Pinpoint the cell where the given text exists, returning its (x, y) midpoint coordinate. 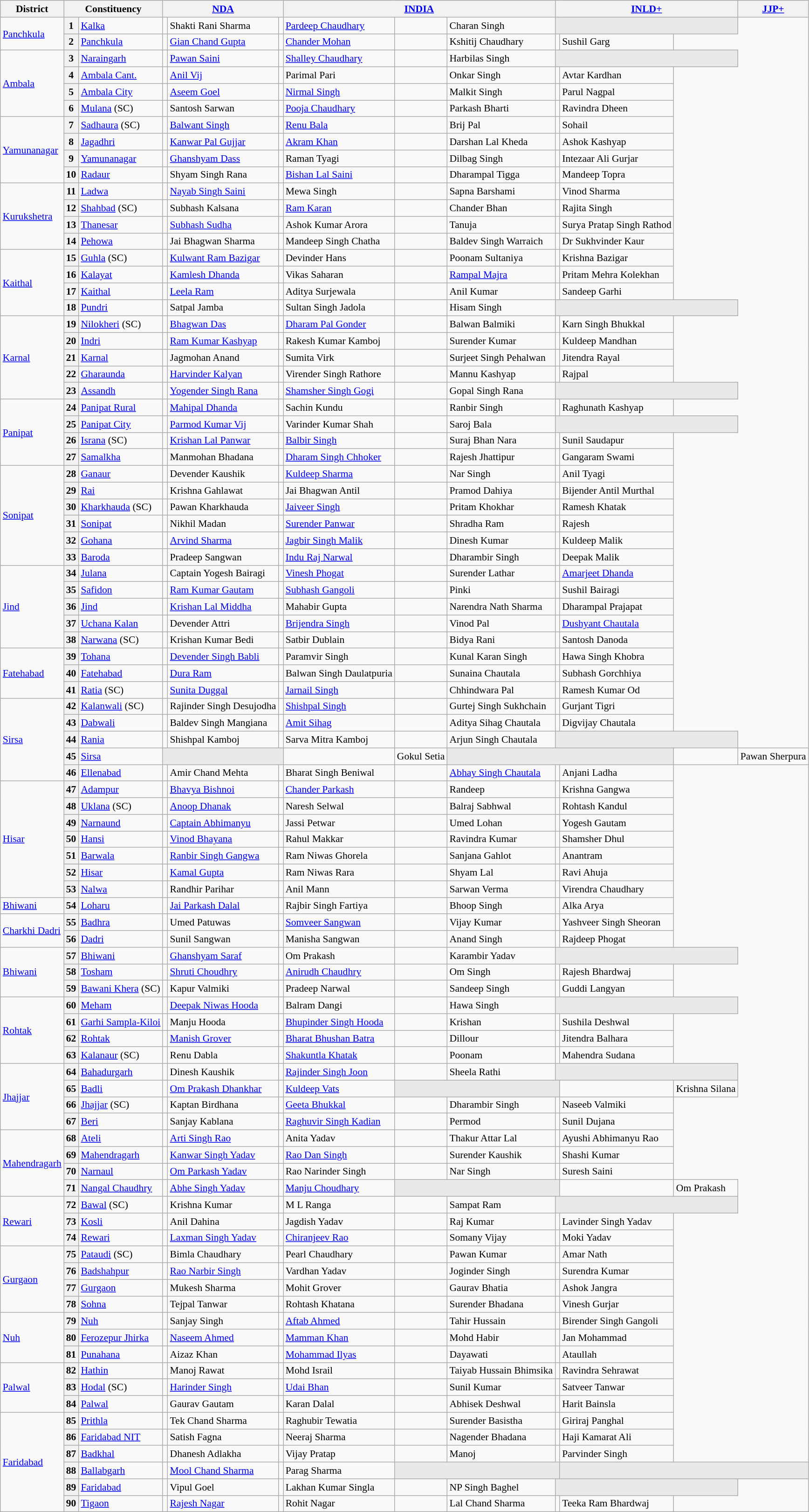
Kanwar Singh Yadav (223, 1155)
Dharam Pal Gonder (339, 324)
Sarva Mitra Kamboj (339, 740)
60 (71, 1006)
Sapna Barshami (501, 192)
Balram Dangi (339, 1006)
Chhindwara Pal (501, 690)
Gaurav Gautam (223, 1404)
35 (71, 590)
Jagmohan Anand (223, 358)
Rajdeep Phogat (617, 939)
Pramod Dahiya (501, 490)
Punahana (120, 1354)
73 (71, 1222)
Neeraj Sharma (339, 1437)
Rohtash Khatana (339, 1305)
Faridabad NIT (120, 1437)
10 (71, 175)
Kuldeep Malik (617, 540)
Brijendra Singh (339, 623)
Sandeep Singh (501, 989)
90 (71, 1504)
44 (71, 740)
Kuldeep Mandhan (617, 341)
Ashok Kumar Arora (339, 225)
40 (71, 673)
Rajinder Singh Desujodha (223, 706)
Mewa Singh (339, 192)
Rajbir Singh Fartiya (339, 906)
12 (71, 208)
Dura Ram (223, 673)
Jai Bhagwan Sharma (223, 242)
Pawan Saini (223, 59)
Dharam Singh Chhoker (339, 457)
17 (71, 291)
Balwan Balmiki (501, 324)
Bhupinder Singh Hooda (339, 1022)
34 (71, 573)
Paramvir Singh (339, 657)
8 (71, 142)
Ballabgarh (120, 1471)
59 (71, 989)
79 (71, 1321)
6 (71, 109)
1 (71, 26)
Dharampal Prajapat (617, 607)
Kamlesh Dhanda (223, 275)
Dilbag Singh (501, 159)
Nikhil Madan (223, 524)
Anoop Dhanak (223, 806)
Harbilas Singh (501, 59)
Chander Bhan (501, 208)
Mulana (SC) (120, 109)
Om Singh (501, 972)
Pehowa (120, 242)
Manoj Rawat (223, 1371)
68 (71, 1139)
Mamman Khan (339, 1338)
Krishna Bazigar (617, 258)
Virender Singh Rathore (339, 374)
Sunil Saudapur (617, 441)
Om Parkash Yadav (223, 1172)
Shakuntla Khatak (339, 1056)
Surendra Kumar (617, 1271)
Tohana (120, 657)
Amit Sihag (339, 723)
Charkhi Dadri (32, 931)
Kamal Gupta (223, 873)
Lakhan Kumar Singla (339, 1487)
Jassi Petwar (339, 823)
Krishna Gahlawat (223, 490)
Mandeep Singh Chatha (339, 242)
Chander Mohan (339, 42)
Ashok Kashyap (617, 142)
37 (71, 623)
Anil Mann (339, 889)
Nagender Bhadana (501, 1437)
Krishan Lal Panwar (223, 441)
Kurukshetra (32, 216)
Sanjay Kablana (223, 1122)
Ram Kumar Gautam (223, 590)
Vikas Saharan (339, 275)
Renu Dabla (223, 1056)
Ravindra Kumar (501, 839)
Darshan Lal Kheda (501, 142)
78 (71, 1305)
Naraingarh (120, 59)
Hawa Singh (501, 1006)
Karn Singh Bhukkal (617, 324)
Vardhan Yadav (339, 1271)
Malkit Singh (501, 92)
Shradha Ram (501, 524)
18 (71, 308)
53 (71, 889)
Anantram (617, 856)
Randhir Parihar (223, 889)
Anil Tyagi (617, 474)
Varinder Kumar Shah (339, 424)
Jai Bhagwan Antil (339, 490)
87 (71, 1454)
Amar Nath (617, 1255)
Tejpal Tanwar (223, 1305)
39 (71, 657)
Balwant Singh (223, 125)
57 (71, 956)
Subhash Kalsana (223, 208)
Digvijay Chautala (617, 723)
Karan Dalal (339, 1404)
Baldev Singh Mangiana (223, 723)
Jan Mohammad (617, 1338)
Parmod Kumar Vij (223, 424)
Sanjay Singh (223, 1321)
Kanwar Pal Gujjar (223, 142)
Meham (120, 1006)
Sohail (617, 125)
Pooja Chaudhary (339, 109)
Poonam (501, 1056)
Shahbad (SC) (120, 208)
Panipat City (120, 424)
Gohana (120, 540)
9 (71, 159)
Pradeep Narwal (339, 989)
Arti Singh Rao (223, 1139)
5 (71, 92)
22 (71, 374)
Ayushi Abhimanyu Rao (617, 1139)
Anil Vij (223, 76)
Krishna Gangwa (617, 790)
Shyam Lal (501, 873)
Abhe Singh Yadav (223, 1188)
Arjun Singh Chautala (501, 740)
Rao Narbir Singh (223, 1271)
Ambala Cant. (120, 76)
Mukesh Sharma (223, 1288)
Vijay Pratap (339, 1454)
Devender Attri (223, 623)
Kalka (120, 26)
Tigaon (120, 1504)
Brij Pal (501, 125)
13 (71, 225)
Shalley Chaudhary (339, 59)
86 (71, 1437)
Abhisek Deshwal (501, 1404)
Baldev Singh Warraich (501, 242)
Jhajjar (32, 1097)
Aditya Sihag Chautala (501, 723)
Raghuvir Singh Kadian (339, 1122)
Arvind Sharma (223, 540)
Hansi (120, 839)
Surender Bhadana (501, 1305)
Bhoop Singh (501, 906)
Aseem Goel (223, 92)
Gurtej Singh Sukhchain (501, 706)
NP Singh Baghel (501, 1487)
80 (71, 1338)
Indu Raj Narwal (339, 557)
Shishpal Kamboj (223, 740)
Haji Kamarat Ali (617, 1437)
Nilokheri (SC) (120, 324)
Bahadurgarh (120, 1072)
Rajpal (617, 374)
Taiyab Hussain Bhimsika (501, 1371)
Parul Nagpal (617, 92)
Mohd Israil (339, 1371)
Sunil Sangwan (223, 939)
Krishan Lal Middha (223, 607)
Anand Singh (501, 939)
45 (71, 756)
Satpal Jamba (223, 308)
Hawa Singh Khobra (617, 657)
Rajesh Nagar (223, 1504)
48 (71, 806)
Rajesh Bhardwaj (617, 972)
Gian Chand Gupta (223, 42)
Tosham (120, 972)
Somany Vijay (501, 1238)
Baroda (120, 557)
Ratia (SC) (120, 690)
Charan Singh (501, 26)
Rao Narinder Singh (339, 1172)
Sachin Kundu (339, 407)
Suresh Saini (617, 1172)
Pinki (501, 590)
Beri (120, 1122)
Badli (120, 1089)
3 (71, 59)
61 (71, 1022)
INLD+ (647, 9)
Pritam Mehra Kolekhan (617, 275)
Vijay Kumar (501, 923)
Surender Kaushik (501, 1155)
Dushyant Chautala (617, 623)
54 (71, 906)
25 (71, 424)
Jaiveer Singh (339, 507)
Surya Pratap Singh Rathod (617, 225)
Rakesh Kumar Kamboj (339, 341)
Jai Parkash Dalal (223, 906)
14 (71, 242)
63 (71, 1056)
Sheela Rathi (501, 1072)
Mool Chand Sharma (223, 1471)
Aftab Ahmed (339, 1321)
Balbir Singh (339, 441)
Parvinder Singh (617, 1454)
84 (71, 1404)
Subhash Sudha (223, 225)
88 (71, 1471)
Saroj Bala (501, 424)
Rajesh Jhattipur (501, 457)
Rajesh (617, 524)
82 (71, 1371)
58 (71, 972)
Dillour (501, 1039)
Gaurav Bhatia (501, 1288)
72 (71, 1205)
Dayawati (501, 1354)
Surender Basistha (501, 1421)
33 (71, 557)
Kunal Karan Singh (501, 657)
Mohammad Ilyas (339, 1354)
Mohd Habir (501, 1338)
24 (71, 407)
49 (71, 823)
Indri (120, 341)
Devinder Hans (339, 258)
71 (71, 1188)
56 (71, 939)
Anjani Ladha (617, 773)
15 (71, 258)
Mandeep Topra (617, 175)
Naresh Selwal (339, 806)
Akram Khan (339, 142)
Rajita Singh (617, 208)
89 (71, 1487)
Amarjeet Dhanda (617, 573)
64 (71, 1072)
Santosh Danoda (617, 640)
Manju Choudhary (339, 1188)
Devender Kaushik (223, 474)
Parag Sharma (339, 1471)
Moki Yadav (617, 1238)
Jagbir Singh Malik (339, 540)
Ellenabad (120, 773)
Yogender Singh Rana (223, 391)
Manju Hooda (223, 1022)
Ladwa (120, 192)
Vinesh Phogat (339, 573)
Israna (SC) (120, 441)
Narwana (SC) (120, 640)
Kharkhauda (SC) (120, 507)
Manmohan Bhadana (223, 457)
Shamsher Singh Gogi (339, 391)
Ravi Ahuja (617, 873)
Ateli (120, 1139)
Badhra (120, 923)
Tanuja (501, 225)
Naseem Ahmed (223, 1338)
Lavinder Singh Yadav (617, 1222)
Rohtash Kandul (617, 806)
Uklana (SC) (120, 806)
Gurjant Tigri (617, 706)
46 (71, 773)
Permod (501, 1122)
Rahul Makkar (339, 839)
21 (71, 358)
52 (71, 873)
27 (71, 457)
Pawan Kharkhauda (223, 507)
INDIA (419, 9)
Lal Chand Sharma (501, 1504)
Mahendra Sudana (617, 1056)
Shakti Rani Sharma (223, 26)
Ram Niwas Ghorela (339, 856)
Pundri (120, 308)
Sampat Ram (501, 1205)
4 (71, 76)
Anil Kumar (501, 291)
Pawan Kumar (501, 1255)
Shashi Kumar (617, 1155)
Captain Abhimanyu (223, 823)
Avtar Kardhan (617, 76)
51 (71, 856)
Shyam Singh Rana (223, 175)
District (32, 9)
Satish Fagna (223, 1437)
Teeka Ram Bhardwaj (617, 1504)
Loharu (120, 906)
Sushil Bairagi (617, 590)
Yashveer Singh Sheoran (617, 923)
Naseeb Valmiki (617, 1105)
Bimla Chaudhary (223, 1255)
Kuldeep Sharma (339, 474)
Mahabir Gupta (339, 607)
Geeta Bhukkal (339, 1105)
Pataudi (SC) (120, 1255)
55 (71, 923)
Dinesh Kumar (501, 540)
Nayab Singh Saini (223, 192)
Ram Niwas Rara (339, 873)
Dharampal Tigga (501, 175)
Pearl Chaudhary (339, 1255)
Kaptan Birdhana (223, 1105)
Ranbir Singh (501, 407)
36 (71, 607)
Surender Panwar (339, 524)
Sushil Garg (617, 42)
Subhash Gorchhiya (617, 673)
69 (71, 1155)
Safidon (120, 590)
Bharat Singh Beniwal (339, 773)
Rohit Nagar (339, 1504)
66 (71, 1105)
Aizaz Khan (223, 1354)
Deepak Niwas Hooda (223, 1006)
Vinod Bhayana (223, 839)
Krishan Kumar Bedi (223, 640)
Rampal Majra (501, 275)
Bhagwan Das (223, 324)
Yogesh Gautam (617, 823)
43 (71, 723)
Randeep (501, 790)
50 (71, 839)
Mohit Grover (339, 1288)
Sadhaura (SC) (120, 125)
Nalwa (120, 889)
Shruti Choudhry (223, 972)
Alka Arya (617, 906)
Sultan Singh Jadola (339, 308)
Pardeep Chaudhary (339, 26)
Ghanshyam Dass (223, 159)
JJP+ (774, 9)
Hodal (SC) (120, 1388)
Garhi Sampla-Kiloi (120, 1022)
Ferozepur Jhirka (120, 1338)
42 (71, 706)
Aditya Surjewala (339, 291)
77 (71, 1288)
Panipat Rural (120, 407)
Kalanwali (SC) (120, 706)
Shamsher Dhul (617, 839)
Surjeet Singh Pehalwan (501, 358)
Julana (120, 573)
Bawal (SC) (120, 1205)
Ravindra Sehrawat (617, 1371)
Satveer Tanwar (617, 1388)
Raman Tyagi (339, 159)
Bijender Antil Murthal (617, 490)
Balwan Singh Daulatpuria (339, 673)
Bharat Bhushan Batra (339, 1039)
38 (71, 640)
Vinod Sharma (617, 192)
Harit Bainsla (617, 1404)
Hisam Singh (501, 308)
Balraj Sabhwal (501, 806)
Prithla (120, 1421)
Virendra Chaudhary (617, 889)
Jagadhri (120, 142)
26 (71, 441)
Kshitij Chaudhary (501, 42)
Parimal Pari (339, 76)
75 (71, 1255)
Anita Yadav (339, 1139)
NDA (223, 9)
85 (71, 1421)
Somveer Sangwan (339, 923)
Guhla (SC) (120, 258)
Rajinder Singh Joon (339, 1072)
Adampur (120, 790)
31 (71, 524)
Dadri (120, 939)
Sandeep Garhi (617, 291)
Gangaram Swami (617, 457)
Raghunath Kashyap (617, 407)
Narnaul (120, 1172)
81 (71, 1354)
Birender Singh Gangoli (617, 1321)
Mahipal Dhanda (223, 407)
Kulwant Ram Bazigar (223, 258)
Ashok Jangra (617, 1288)
Shishpal Singh (339, 706)
11 (71, 192)
Gopal Singh Rana (501, 391)
Sushila Deshwal (617, 1022)
Sunil Dujana (617, 1122)
Dr Sukhvinder Kaur (617, 242)
Sanjana Gahlot (501, 856)
Krishan (501, 1022)
Ramesh Khatak (617, 507)
Bhavya Bishnoi (223, 790)
Tahir Hussain (501, 1321)
Jitendra Balhara (617, 1039)
Sunaina Chautala (501, 673)
Leela Ram (223, 291)
Ravindra Dheen (617, 109)
Sohna (120, 1305)
Kosli (120, 1222)
Om Prakash Dhankhar (223, 1089)
70 (71, 1172)
Pawan Sherpura (774, 756)
65 (71, 1089)
74 (71, 1238)
Vinesh Gurjar (617, 1305)
Kalanaur (SC) (120, 1056)
Umed Patuwas (223, 923)
Parkash Bharti (501, 109)
2 (71, 42)
Panipat (32, 432)
Thakur Attar Lal (501, 1139)
Bishan Lal Saini (339, 175)
Rai (120, 490)
Badshahpur (120, 1271)
23 (71, 391)
Udai Bhan (339, 1388)
Surender Kumar (501, 341)
Kuldeep Vats (339, 1089)
Ganaur (120, 474)
Assandh (120, 391)
Dhanesh Adlakha (223, 1454)
Ranbir Singh Gangwa (223, 856)
Badkhal (120, 1454)
Manoj (501, 1454)
Radaur (120, 175)
Giriraj Panghal (617, 1421)
Ram Karan (339, 208)
Thanesar (120, 225)
Pradeep Sangwan (223, 557)
Ghanshyam Saraf (223, 956)
Umed Lohan (501, 823)
Satbir Dublain (339, 640)
Krishna Silana (706, 1089)
Guddi Langyan (617, 989)
Ataullah (617, 1354)
28 (71, 474)
Mannu Kashyap (501, 374)
Vipul Goel (223, 1487)
Suraj Bhan Nara (501, 441)
Barwala (120, 856)
Ambala City (120, 92)
Subhash Gangoli (339, 590)
Chander Parkash (339, 790)
Jitendra Rayal (617, 358)
Onkar Singh (501, 76)
67 (71, 1122)
Chiranjeev Rao (339, 1238)
Bidya Rani (501, 640)
Kalayat (120, 275)
Manisha Sangwan (339, 939)
Sarwan Verma (501, 889)
20 (71, 341)
Devender Singh Babli (223, 657)
Poonam Sultaniya (501, 258)
Amir Chand Mehta (223, 773)
Nirmal Singh (339, 92)
Narendra Nath Sharma (501, 607)
Narnaund (120, 823)
62 (71, 1039)
Abhay Singh Chautala (501, 773)
Uchana Kalan (120, 623)
Sunil Kumar (501, 1388)
Kapur Valmiki (223, 989)
Rao Dan Singh (339, 1155)
Santosh Sarwan (223, 109)
83 (71, 1388)
Manish Grover (223, 1039)
7 (71, 125)
Hathin (120, 1371)
Harvinder Kalyan (223, 374)
41 (71, 690)
Deepak Malik (617, 557)
47 (71, 790)
Sumita Virk (339, 358)
M L Ranga (339, 1205)
Captain Yogesh Bairagi (223, 573)
Renu Bala (339, 125)
Bawani Khera (SC) (120, 989)
Raghubir Tewatia (339, 1421)
Gokul Setia (421, 756)
Constituency (114, 9)
Joginder Singh (501, 1271)
16 (71, 275)
Dabwali (120, 723)
Samalkha (120, 457)
30 (71, 507)
Anirudh Chaudhry (339, 972)
Krishna Kumar (223, 1205)
32 (71, 540)
Jagdish Yadav (339, 1222)
Ambala (32, 83)
Rania (120, 740)
Laxman Singh Yadav (223, 1238)
Nangal Chaudhry (120, 1188)
Tek Chand Sharma (223, 1421)
Raj Kumar (501, 1222)
Sunita Duggal (223, 690)
Gharaunda (120, 374)
Ram Kumar Kashyap (223, 341)
Jarnail Singh (339, 690)
Dinesh Kaushik (223, 1072)
Pritam Khokhar (501, 507)
Karambir Yadav (501, 956)
Jhajjar (SC) (120, 1105)
29 (71, 490)
Harinder Singh (223, 1388)
Intezaar Ali Gurjar (617, 159)
Surender Lathar (501, 573)
Anil Dahina (223, 1222)
Vinod Pal (501, 623)
19 (71, 324)
76 (71, 1271)
Ramesh Kumar Od (617, 690)
